Find where the given text appears and provide that cell's center as [X, Y] coordinate. 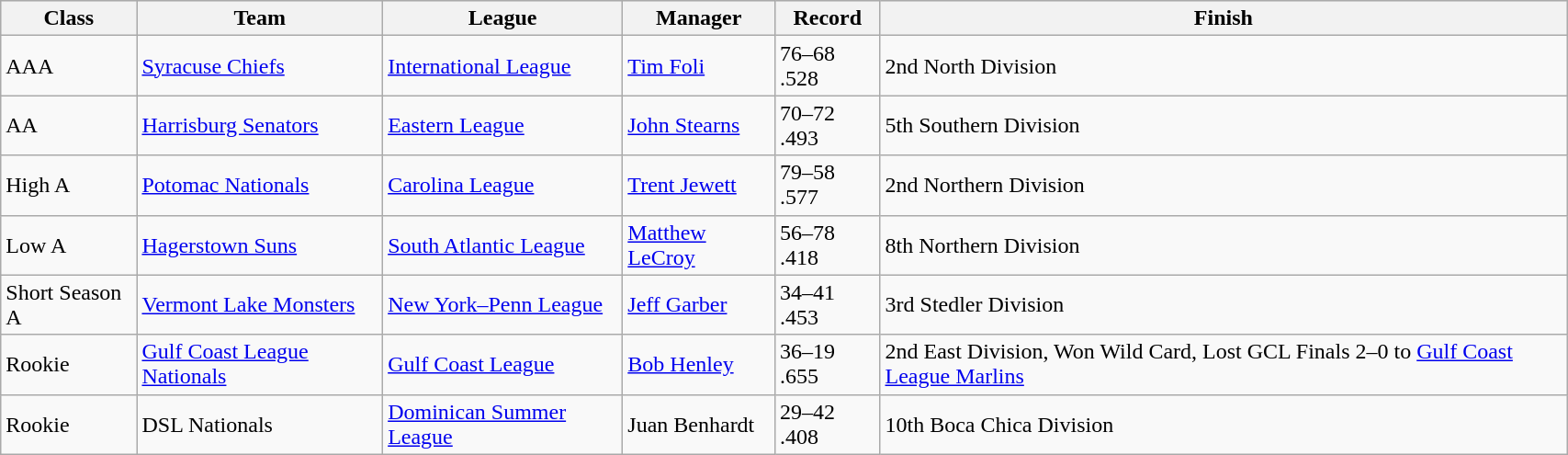
Carolina League [503, 186]
South Atlantic League [503, 245]
League [503, 18]
5th Southern Division [1224, 125]
29–42 .408 [828, 425]
2nd East Division, Won Wild Card, Lost GCL Finals 2–0 to Gulf Coast League Marlins [1224, 364]
Gulf Coast League Nationals [260, 364]
AAA [69, 66]
56–78 .418 [828, 245]
3rd Stedler Division [1224, 305]
8th Northern Division [1224, 245]
Eastern League [503, 125]
AA [69, 125]
Juan Benhardt [699, 425]
2nd North Division [1224, 66]
Record [828, 18]
Hagerstown Suns [260, 245]
High A [69, 186]
Harrisburg Senators [260, 125]
Vermont Lake Monsters [260, 305]
Syracuse Chiefs [260, 66]
Potomac Nationals [260, 186]
Low A [69, 245]
Jeff Garber [699, 305]
Gulf Coast League [503, 364]
34–41 .453 [828, 305]
New York–Penn League [503, 305]
John Stearns [699, 125]
International League [503, 66]
2nd Northern Division [1224, 186]
Dominican Summer League [503, 425]
Finish [1224, 18]
76–68 .528 [828, 66]
Matthew LeCroy [699, 245]
DSL Nationals [260, 425]
Trent Jewett [699, 186]
Team [260, 18]
79–58 .577 [828, 186]
Bob Henley [699, 364]
10th Boca Chica Division [1224, 425]
36–19 .655 [828, 364]
Manager [699, 18]
Short Season A [69, 305]
Tim Foli [699, 66]
Class [69, 18]
70–72 .493 [828, 125]
